Scan for the cell matching the given text and deliver its [X, Y] coordinate at center. 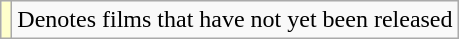
Denotes films that have not yet been released [235, 20]
